Return [X, Y] of the center of cell containing provided text 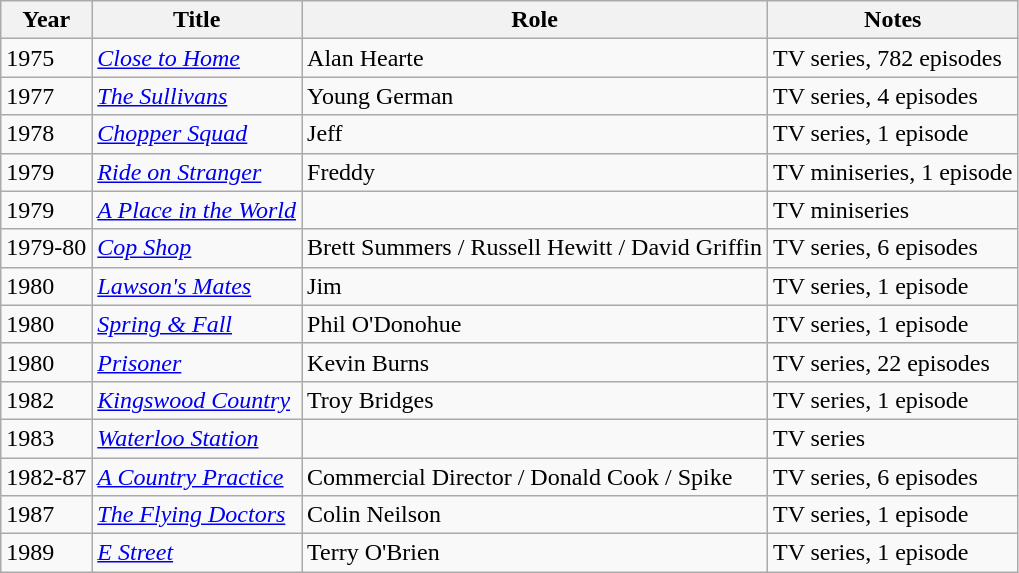
Close to Home [197, 58]
Phil O'Donohue [535, 324]
E Street [197, 553]
Alan Hearte [535, 58]
TV series, 4 episodes [892, 96]
1989 [46, 553]
TV series, 782 episodes [892, 58]
Jim [535, 286]
Prisoner [197, 362]
1982-87 [46, 477]
Waterloo Station [197, 438]
Brett Summers / Russell Hewitt / David Griffin [535, 248]
Jeff [535, 134]
Spring & Fall [197, 324]
1975 [46, 58]
The Sullivans [197, 96]
1977 [46, 96]
TV series [892, 438]
A Country Practice [197, 477]
Commercial Director / Donald Cook / Spike [535, 477]
Young German [535, 96]
TV miniseries [892, 210]
Colin Neilson [535, 515]
1979-80 [46, 248]
Freddy [535, 172]
Troy Bridges [535, 400]
TV series, 22 episodes [892, 362]
Terry O'Brien [535, 553]
Year [46, 20]
Kingswood Country [197, 400]
Cop Shop [197, 248]
A Place in the World [197, 210]
1982 [46, 400]
The Flying Doctors [197, 515]
1978 [46, 134]
Notes [892, 20]
Title [197, 20]
Chopper Squad [197, 134]
Kevin Burns [535, 362]
1983 [46, 438]
Role [535, 20]
Lawson's Mates [197, 286]
Ride on Stranger [197, 172]
1987 [46, 515]
TV miniseries, 1 episode [892, 172]
